From the cell containing the given text, extract its center point as (x, y) coordinate. 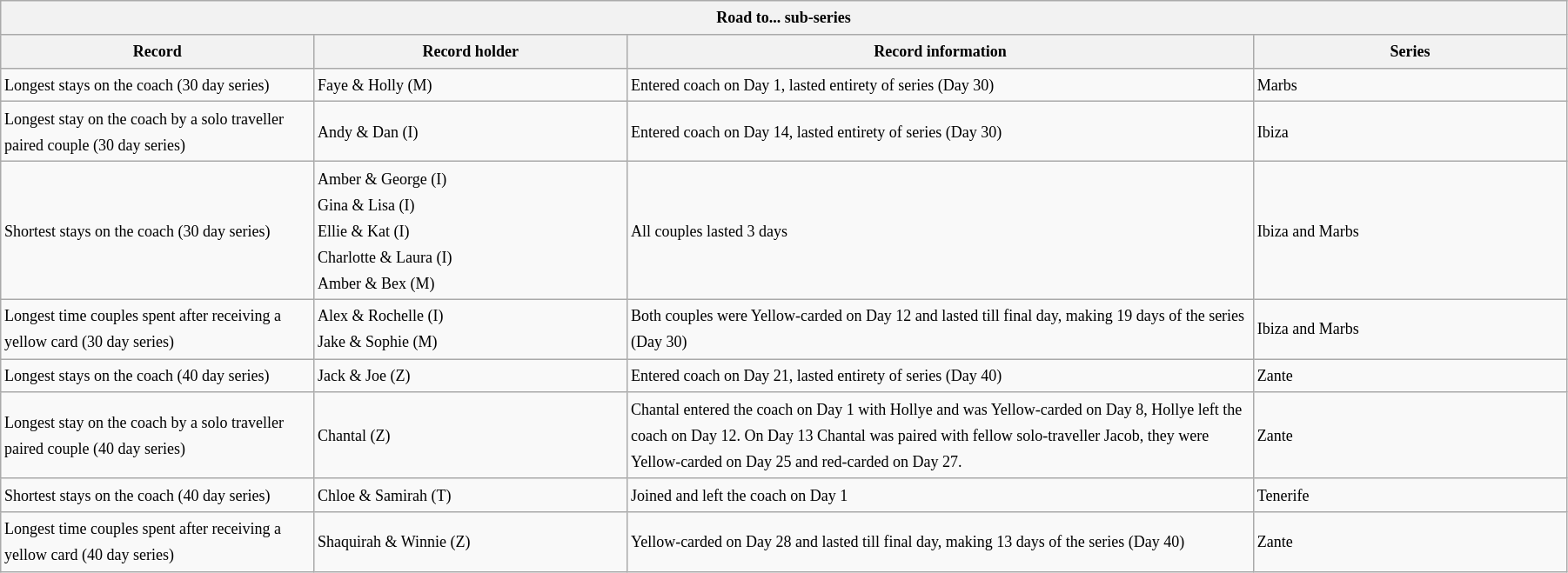
Amber & George (I)Gina & Lisa (I)Ellie & Kat (I)Charlotte & Laura (I)Amber & Bex (M) (471, 230)
Longest time couples spent after receiving a yellow card (40 day series) (157, 543)
Entered coach on Day 14, lasted entirety of series (Day 30) (941, 132)
Longest stays on the coach (30 day series) (157, 85)
Chloe & Samirah (T) (471, 496)
Faye & Holly (M) (471, 85)
Ibiza (1411, 132)
Entered coach on Day 21, lasted entirety of series (Day 40) (941, 376)
Longest stays on the coach (40 day series) (157, 376)
Record information (941, 50)
Entered coach on Day 1, lasted entirety of series (Day 30) (941, 85)
Record holder (471, 50)
Andy & Dan (I) (471, 132)
Longest stay on the coach by a solo traveller paired couple (40 day series) (157, 435)
Road to... sub-series (784, 17)
Longest stay on the coach by a solo traveller paired couple (30 day series) (157, 132)
Jack & Joe (Z) (471, 376)
Both couples were Yellow-carded on Day 12 and lasted till final day, making 19 days of the series (Day 30) (941, 329)
Joined and left the coach on Day 1 (941, 496)
Record (157, 50)
Yellow-carded on Day 28 and lasted till final day, making 13 days of the series (Day 40) (941, 543)
Alex & Rochelle (I)Jake & Sophie (M) (471, 329)
Shaquirah & Winnie (Z) (471, 543)
Longest time couples spent after receiving a yellow card (30 day series) (157, 329)
All couples lasted 3 days (941, 230)
Chantal (Z) (471, 435)
Shortest stays on the coach (30 day series) (157, 230)
Marbs (1411, 85)
Series (1411, 50)
Tenerife (1411, 496)
Shortest stays on the coach (40 day series) (157, 496)
